Return [X, Y] of the center of cell containing provided text 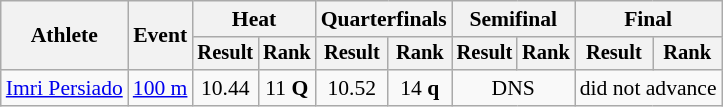
14 q [420, 88]
Athlete [64, 36]
Final [648, 19]
did not advance [648, 88]
DNS [514, 88]
11 Q [287, 88]
100 m [160, 88]
Event [160, 36]
10.44 [225, 88]
Quarterfinals [384, 19]
Heat [254, 19]
Semifinal [514, 19]
Imri Persiado [64, 88]
10.52 [352, 88]
